Scan for the cell matching the given text and deliver its [X, Y] coordinate at center. 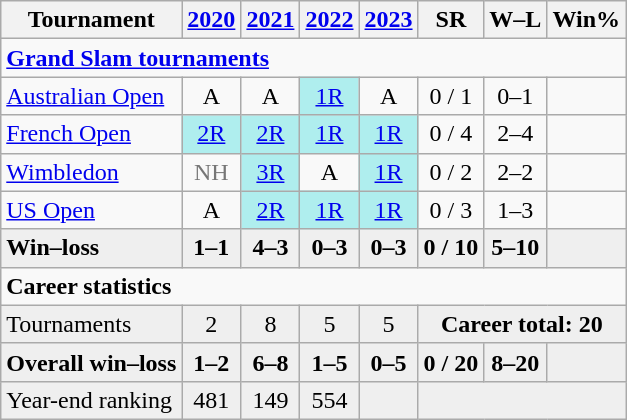
2020 [212, 20]
Overall win–loss [92, 362]
0–1 [516, 96]
Australian Open [92, 96]
2022 [330, 20]
0 / 10 [451, 248]
SR [451, 20]
Win% [586, 20]
2023 [388, 20]
0–5 [388, 362]
2–4 [516, 134]
5–10 [516, 248]
Win–loss [92, 248]
1–3 [516, 210]
1–2 [212, 362]
W–L [516, 20]
8 [270, 324]
Grand Slam tournaments [314, 58]
1–1 [212, 248]
French Open [92, 134]
NH [212, 172]
0 / 1 [451, 96]
Year-end ranking [92, 400]
4–3 [270, 248]
554 [330, 400]
2021 [270, 20]
0 / 4 [451, 134]
Tournament [92, 20]
Wimbledon [92, 172]
0 / 2 [451, 172]
8–20 [516, 362]
6–8 [270, 362]
3R [270, 172]
Tournaments [92, 324]
481 [212, 400]
2 [212, 324]
Career statistics [314, 286]
Career total: 20 [522, 324]
2–2 [516, 172]
149 [270, 400]
0 / 20 [451, 362]
0 / 3 [451, 210]
US Open [92, 210]
1–5 [330, 362]
